Search for the cell housing the specified text and yield its [x, y] center coordinate. 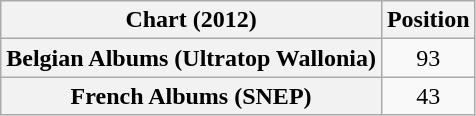
Chart (2012) [192, 20]
Belgian Albums (Ultratop Wallonia) [192, 58]
43 [428, 96]
93 [428, 58]
Position [428, 20]
French Albums (SNEP) [192, 96]
